Search for the cell housing the specified text and yield its [x, y] center coordinate. 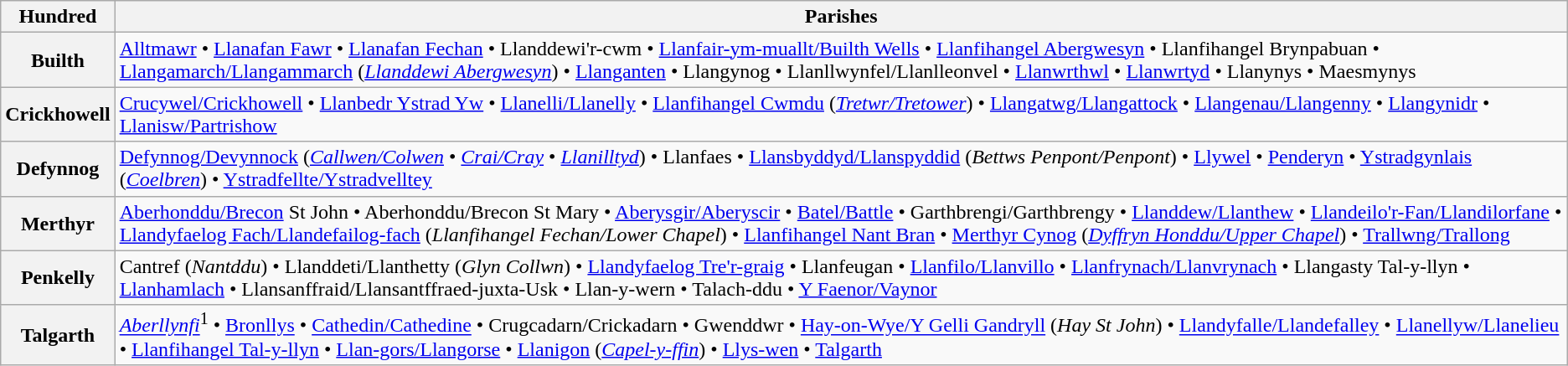
Crickhowell [58, 114]
Penkelly [58, 278]
Hundred [58, 17]
Parishes [841, 17]
Defynnog [58, 169]
Merthyr [58, 223]
Builth [58, 60]
Talgarth [58, 335]
